Determine the [X, Y] coordinate at the center of the cell enclosing the given text.  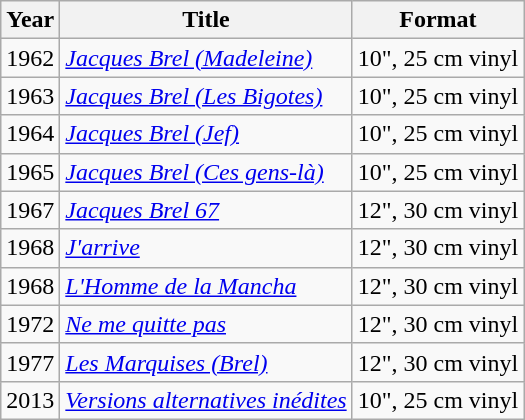
1967 [30, 210]
Les Marquises (Brel) [206, 362]
Year [30, 20]
1963 [30, 96]
Jacques Brel (Madeleine) [206, 58]
Format [438, 20]
L'Homme de la Mancha [206, 286]
Title [206, 20]
1972 [30, 324]
1964 [30, 134]
J'arrive [206, 248]
Jacques Brel 67 [206, 210]
Versions alternatives inédites [206, 400]
1965 [30, 172]
Jacques Brel (Ces gens-là) [206, 172]
2013 [30, 400]
1962 [30, 58]
Ne me quitte pas [206, 324]
Jacques Brel (Jef) [206, 134]
1977 [30, 362]
Jacques Brel (Les Bigotes) [206, 96]
